Locate the cell with the specified text and output its (X, Y) center coordinate. 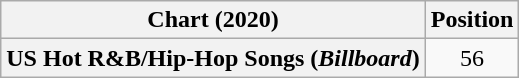
Position (472, 20)
US Hot R&B/Hip-Hop Songs (Billboard) (213, 58)
Chart (2020) (213, 20)
56 (472, 58)
